Locate the cell with the specified text and output its [x, y] center coordinate. 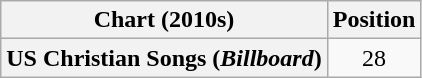
US Christian Songs (Billboard) [164, 58]
Position [374, 20]
28 [374, 58]
Chart (2010s) [164, 20]
